Scan for the cell matching the given text and deliver its [x, y] coordinate at center. 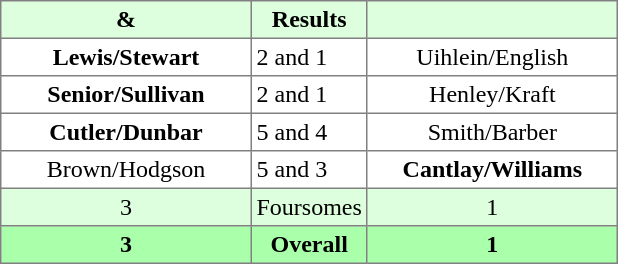
Senior/Sullivan [126, 95]
Cutler/Dunbar [126, 132]
Results [309, 20]
& [126, 20]
Henley/Kraft [492, 95]
Brown/Hodgson [126, 170]
Uihlein/English [492, 57]
Smith/Barber [492, 132]
5 and 4 [309, 132]
5 and 3 [309, 170]
Overall [309, 245]
Lewis/Stewart [126, 57]
Foursomes [309, 207]
Cantlay/Williams [492, 170]
